Capture the cell that displays the provided text and extract its (X, Y) central coordinate. 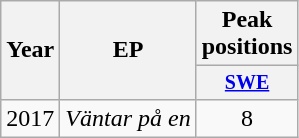
Peak positions (247, 34)
SWE (247, 82)
Väntar på en (128, 118)
2017 (30, 118)
8 (247, 118)
Year (30, 50)
EP (128, 50)
